Detect which cell encompasses the target text, then output its (X, Y) center coordinate. 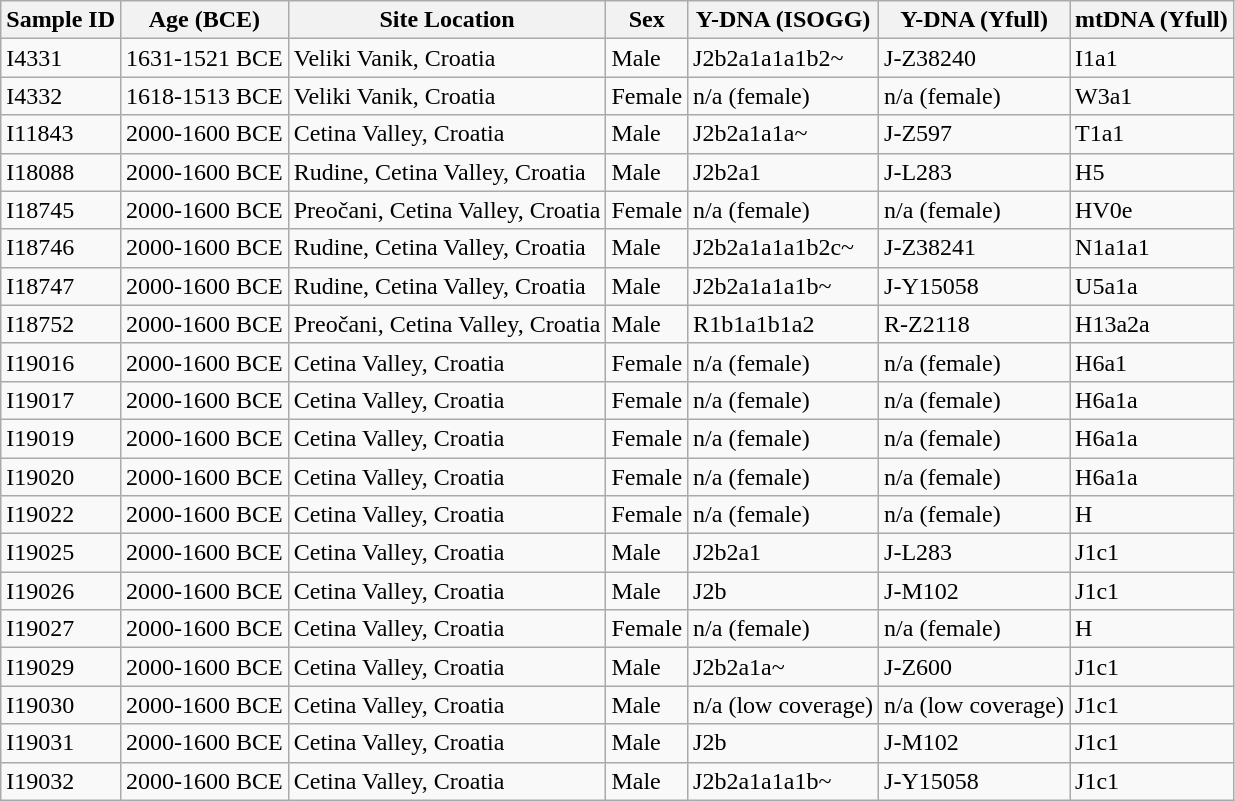
W3a1 (1152, 96)
I18088 (61, 172)
mtDNA (Yfull) (1152, 20)
Y-DNA (ISOGG) (784, 20)
I19026 (61, 591)
H13a2a (1152, 324)
I19022 (61, 515)
I18752 (61, 324)
J2b2a1a~ (784, 667)
J2b2a1a1a1b2c~ (784, 248)
I4331 (61, 58)
I19029 (61, 667)
U5a1a (1152, 286)
J2b2a1a1a1b2~ (784, 58)
R-Z2118 (974, 324)
1618-1513 BCE (204, 96)
I19020 (61, 477)
I19019 (61, 438)
T1a1 (1152, 134)
I19031 (61, 743)
J-Z38240 (974, 58)
N1a1a1 (1152, 248)
HV0e (1152, 210)
R1b1a1b1a2 (784, 324)
1631-1521 BCE (204, 58)
I11843 (61, 134)
I18745 (61, 210)
I19030 (61, 705)
Y-DNA (Yfull) (974, 20)
I18747 (61, 286)
I19016 (61, 362)
I19025 (61, 553)
I1a1 (1152, 58)
I19027 (61, 629)
J-Z597 (974, 134)
Site Location (447, 20)
Sample ID (61, 20)
H5 (1152, 172)
J-Z600 (974, 667)
J2b2a1a1a~ (784, 134)
I18746 (61, 248)
H6a1 (1152, 362)
J-Z38241 (974, 248)
Age (BCE) (204, 20)
I19017 (61, 400)
Sex (647, 20)
I4332 (61, 96)
I19032 (61, 781)
